Pinpoint the cell where the given text exists, returning its [x, y] midpoint coordinate. 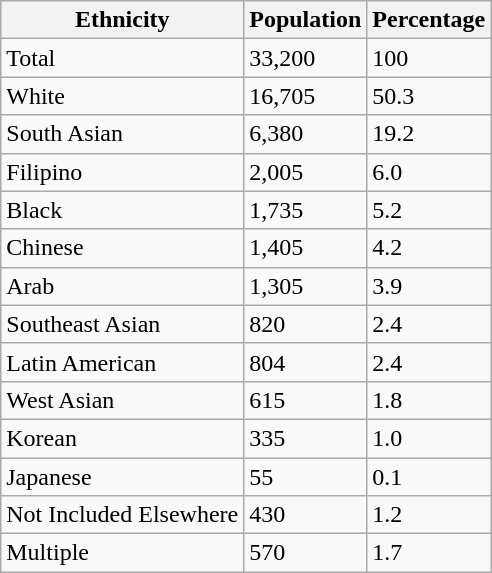
1,405 [306, 248]
430 [306, 515]
1,735 [306, 210]
Japanese [122, 477]
Black [122, 210]
1.8 [429, 400]
Latin American [122, 362]
0.1 [429, 477]
33,200 [306, 58]
19.2 [429, 134]
Southeast Asian [122, 324]
South Asian [122, 134]
Multiple [122, 553]
Not Included Elsewhere [122, 515]
335 [306, 438]
6,380 [306, 134]
55 [306, 477]
4.2 [429, 248]
820 [306, 324]
1.7 [429, 553]
1.0 [429, 438]
Filipino [122, 172]
615 [306, 400]
6.0 [429, 172]
100 [429, 58]
1.2 [429, 515]
White [122, 96]
Population [306, 20]
50.3 [429, 96]
Ethnicity [122, 20]
Arab [122, 286]
Korean [122, 438]
804 [306, 362]
570 [306, 553]
Total [122, 58]
16,705 [306, 96]
Percentage [429, 20]
5.2 [429, 210]
3.9 [429, 286]
2,005 [306, 172]
1,305 [306, 286]
West Asian [122, 400]
Chinese [122, 248]
